Extract the (X, Y) coordinate from the center of the cell holding the provided text.  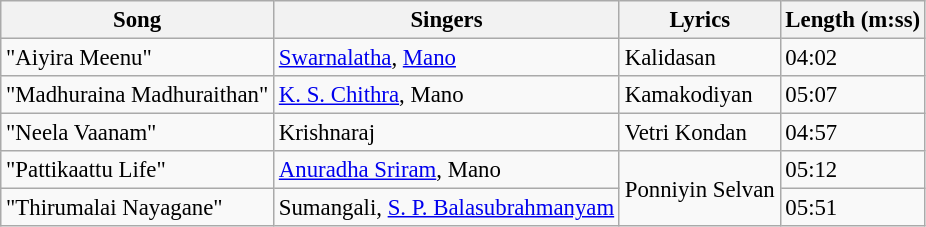
Kamakodiyan (700, 95)
"Madhuraina Madhuraithan" (138, 95)
04:02 (852, 58)
Vetri Kondan (700, 133)
Song (138, 20)
Ponniyin Selvan (700, 188)
05:12 (852, 170)
Krishnaraj (447, 133)
Anuradha Sriram, Mano (447, 170)
Sumangali, S. P. Balasubrahmanyam (447, 208)
04:57 (852, 133)
"Neela Vaanam" (138, 133)
Kalidasan (700, 58)
Length (m:ss) (852, 20)
Lyrics (700, 20)
K. S. Chithra, Mano (447, 95)
"Aiyira Meenu" (138, 58)
Swarnalatha, Mano (447, 58)
"Thirumalai Nayagane" (138, 208)
Singers (447, 20)
05:07 (852, 95)
05:51 (852, 208)
"Pattikaattu Life" (138, 170)
